Scan for the cell matching the given text and deliver its [x, y] coordinate at center. 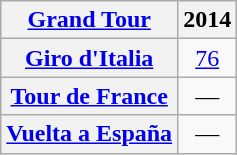
Tour de France [90, 96]
Vuelta a España [90, 134]
76 [208, 58]
2014 [208, 20]
Giro d'Italia [90, 58]
Grand Tour [90, 20]
